Identify which cell holds the provided text, then report its (X, Y) central coordinate. 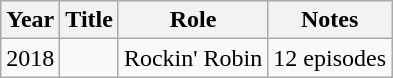
Year (30, 20)
12 episodes (330, 58)
Notes (330, 20)
Rockin' Robin (192, 58)
2018 (30, 58)
Role (192, 20)
Title (90, 20)
